For the text-containing cell, return its midpoint in [X, Y] coordinate format. 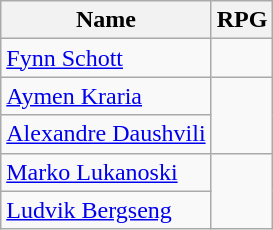
Name [106, 20]
RPG [242, 20]
Aymen Kraria [106, 96]
Alexandre Daushvili [106, 134]
Fynn Schott [106, 58]
Marko Lukanoski [106, 172]
Ludvik Bergseng [106, 210]
